Search for the cell housing the specified text and yield its [x, y] center coordinate. 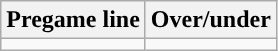
Over/under [210, 20]
Pregame line [74, 20]
